Scan for the cell matching the given text and deliver its (X, Y) coordinate at center. 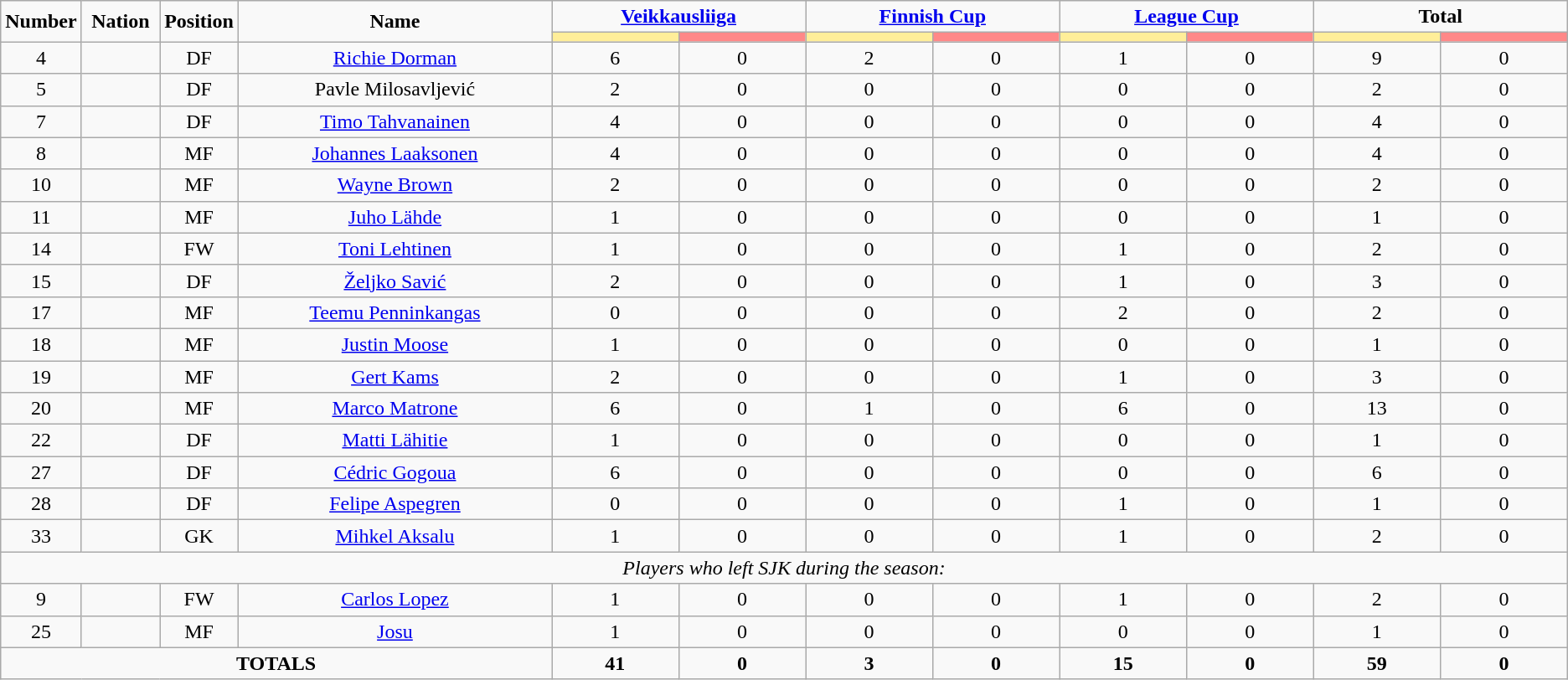
Number (41, 22)
22 (41, 440)
Richie Dorman (395, 58)
Josu (395, 631)
GK (199, 536)
Matti Lähitie (395, 440)
17 (41, 312)
TOTALS (276, 663)
Mihkel Aksalu (395, 536)
8 (41, 153)
59 (1377, 663)
Veikkausliiga (678, 17)
Marco Matrone (395, 409)
Name (395, 22)
Željko Savić (395, 281)
Johannes Laaksonen (395, 153)
20 (41, 409)
14 (41, 249)
10 (41, 185)
Carlos Lopez (395, 600)
Nation (121, 22)
Total (1441, 17)
Cédric Gogoua (395, 472)
11 (41, 217)
Players who left SJK during the season: (784, 568)
27 (41, 472)
Toni Lehtinen (395, 249)
19 (41, 376)
League Cup (1186, 17)
Felipe Aspegren (395, 504)
Justin Moose (395, 344)
7 (41, 121)
25 (41, 631)
Pavle Milosavljević (395, 90)
Juho Lähde (395, 217)
Gert Kams (395, 376)
Position (199, 22)
18 (41, 344)
Wayne Brown (395, 185)
33 (41, 536)
Finnish Cup (933, 17)
13 (1377, 409)
Teemu Penninkangas (395, 312)
5 (41, 90)
Timo Tahvanainen (395, 121)
41 (615, 663)
28 (41, 504)
